Extract the (x, y) coordinate from the center of the cell holding the provided text.  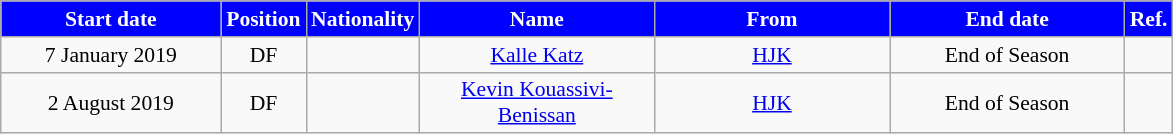
Nationality (362, 19)
Name (536, 19)
Start date (111, 19)
7 January 2019 (111, 55)
From (772, 19)
2 August 2019 (111, 102)
Position (264, 19)
Kevin Kouassivi-Benissan (536, 102)
Ref. (1149, 19)
Kalle Katz (536, 55)
End date (1008, 19)
